Scan for the cell matching the given text and deliver its (x, y) coordinate at center. 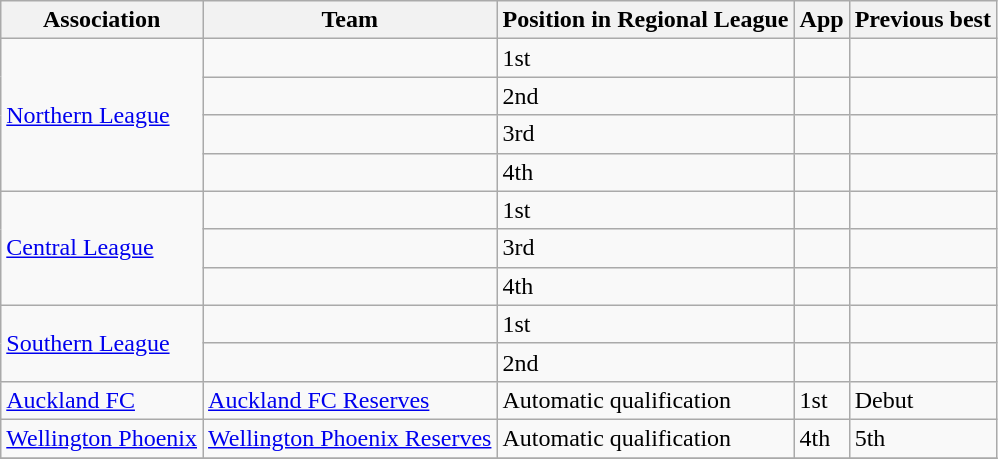
Southern League (102, 343)
Debut (922, 400)
Previous best (922, 20)
5th (922, 438)
Position in Regional League (646, 20)
Wellington Phoenix Reserves (350, 438)
Team (350, 20)
Association (102, 20)
Northern League (102, 115)
Wellington Phoenix (102, 438)
Auckland FC (102, 400)
Central League (102, 248)
App (822, 20)
Auckland FC Reserves (350, 400)
